Detect which cell encompasses the target text, then output its (x, y) center coordinate. 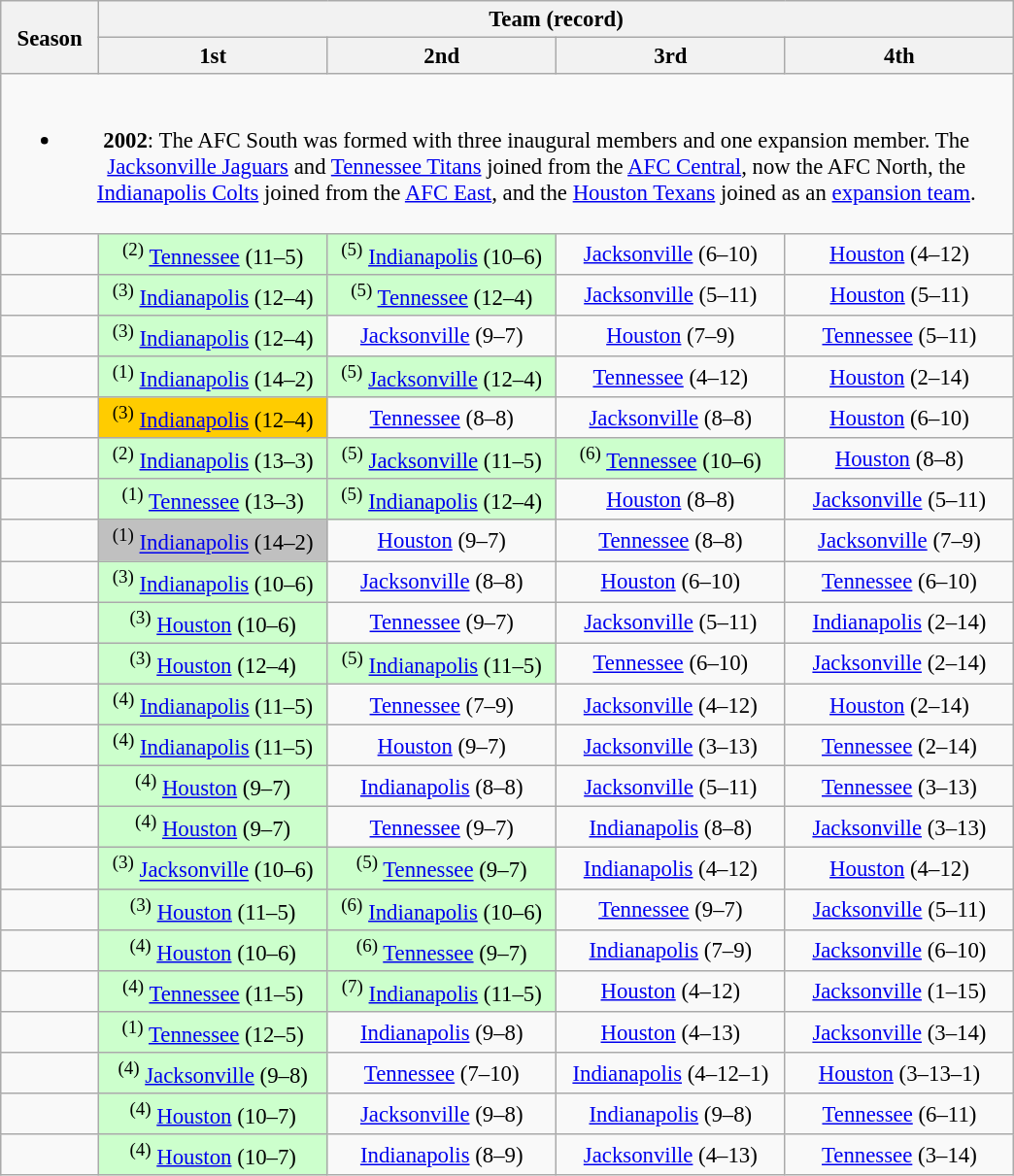
(1) Tennessee (13–3) (213, 499)
(5) Indianapolis (11–5) (442, 663)
Indianapolis (8–9) (442, 1155)
Houston (5–11) (899, 294)
Jacksonville (4–13) (671, 1155)
(6) Indianapolis (10–6) (442, 909)
(3) Houston (10–6) (213, 622)
(4) Tennessee (11–5) (213, 991)
Jacksonville (3–14) (899, 1032)
Team (record) (556, 19)
(3) Indianapolis (10–6) (213, 582)
(2) Indianapolis (13–3) (213, 458)
Jacksonville (9–8) (442, 1114)
Houston (7–9) (671, 336)
2nd (442, 56)
Jacksonville (4–12) (671, 704)
Tennessee (7–9) (442, 704)
(5) Tennessee (12–4) (442, 294)
(3) Houston (11–5) (213, 909)
(6) Tennessee (10–6) (671, 458)
(2) Tennessee (11–5) (213, 253)
Tennessee (5–11) (899, 336)
Indianapolis (2–14) (899, 622)
(7) Indianapolis (11–5) (442, 991)
Jacksonville (9–7) (442, 336)
1st (213, 56)
Tennessee (6–11) (899, 1114)
(5) Jacksonville (12–4) (442, 377)
Tennessee (3–14) (899, 1155)
Jacksonville (1–15) (899, 991)
Season (51, 37)
Tennessee (3–13) (899, 787)
Jacksonville (7–9) (899, 541)
Indianapolis (4–12) (671, 868)
(4) Houston (10–6) (213, 950)
(6) Tennessee (9–7) (442, 950)
(5) Indianapolis (10–6) (442, 253)
(4) Jacksonville (9–8) (213, 1073)
Houston (4–13) (671, 1032)
Houston (3–13–1) (899, 1073)
Tennessee (2–14) (899, 746)
Jacksonville (2–14) (899, 663)
Indianapolis (7–9) (671, 950)
Indianapolis (4–12–1) (671, 1073)
Tennessee (4–12) (671, 377)
(1) Tennessee (12–5) (213, 1032)
4th (899, 56)
(5) Tennessee (9–7) (442, 868)
(5) Jacksonville (11–5) (442, 458)
3rd (671, 56)
Tennessee (7–10) (442, 1073)
(3) Houston (12–4) (213, 663)
(3) Jacksonville (10–6) (213, 868)
(5) Indianapolis (12–4) (442, 499)
